Capture the cell that displays the provided text and extract its (X, Y) central coordinate. 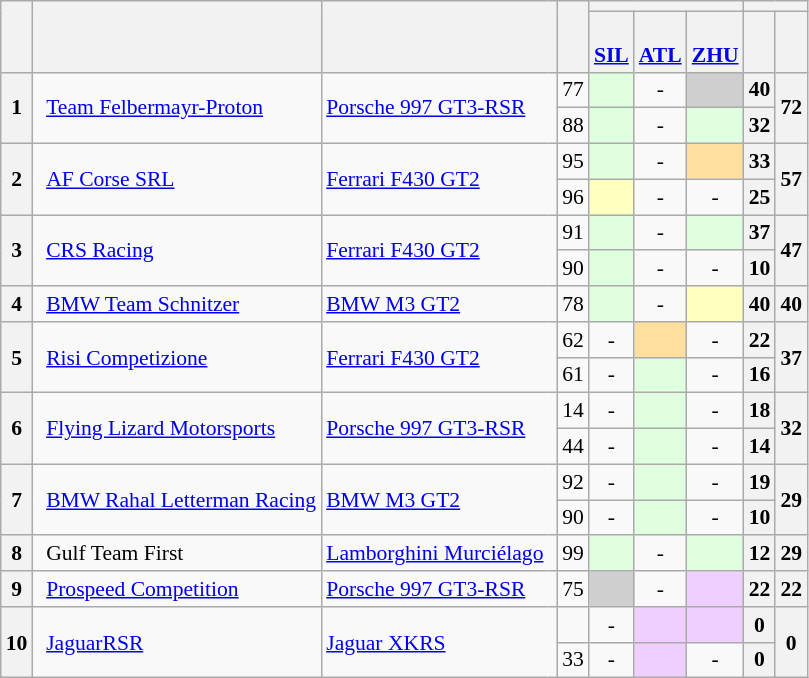
2 (17, 180)
99 (573, 554)
ATL (660, 42)
Team Felbermayr-Proton (182, 108)
Jaguar XKRS (434, 642)
9 (17, 589)
12 (760, 554)
1 (17, 108)
44 (573, 447)
Risi Competizione (182, 358)
SIL (612, 42)
8 (17, 554)
5 (17, 358)
95 (573, 162)
Prospeed Competition (182, 589)
61 (573, 375)
92 (573, 482)
88 (573, 126)
7 (17, 500)
ZHU (716, 42)
62 (573, 340)
JaguarRSR (182, 642)
19 (760, 482)
AF Corse SRL (182, 180)
CRS Racing (182, 250)
91 (573, 233)
47 (791, 250)
BMW Team Schnitzer (182, 304)
78 (573, 304)
96 (573, 197)
BMW Rahal Letterman Racing (182, 500)
75 (573, 589)
6 (17, 428)
77 (573, 90)
16 (760, 375)
Lamborghini Murciélago (434, 554)
3 (17, 250)
4 (17, 304)
Flying Lizard Motorsports (182, 428)
72 (791, 108)
57 (791, 180)
Gulf Team First (182, 554)
25 (760, 197)
18 (760, 411)
